Identify which cell holds the provided text, then report its [x, y] central coordinate. 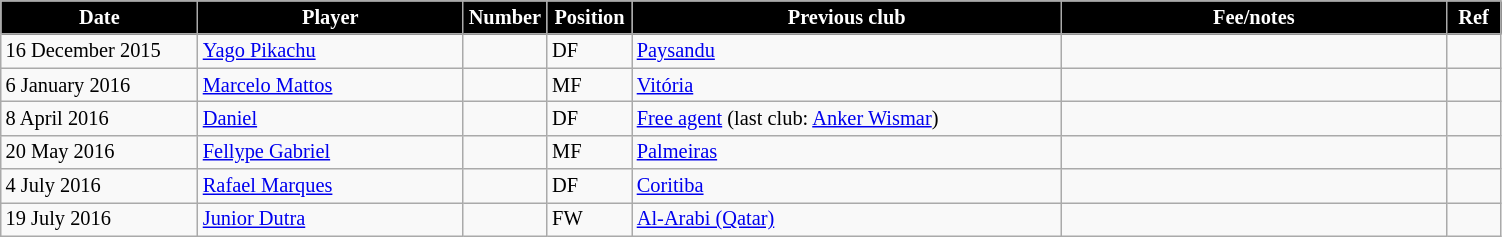
Coritiba [847, 186]
Position [590, 17]
Ref [1474, 17]
Marcelo Mattos [330, 85]
Free agent (last club: Anker Wismar) [847, 118]
8 April 2016 [100, 118]
Daniel [330, 118]
Fee/notes [1254, 17]
16 December 2015 [100, 51]
Al-Arabi (Qatar) [847, 219]
Previous club [847, 17]
4 July 2016 [100, 186]
Date [100, 17]
Number [506, 17]
19 July 2016 [100, 219]
6 January 2016 [100, 85]
Junior Dutra [330, 219]
Vitória [847, 85]
Rafael Marques [330, 186]
Palmeiras [847, 152]
20 May 2016 [100, 152]
Player [330, 17]
FW [590, 219]
Yago Pikachu [330, 51]
Fellype Gabriel [330, 152]
Paysandu [847, 51]
